Output the (X, Y) coordinate of the center of the cell containing the given text.  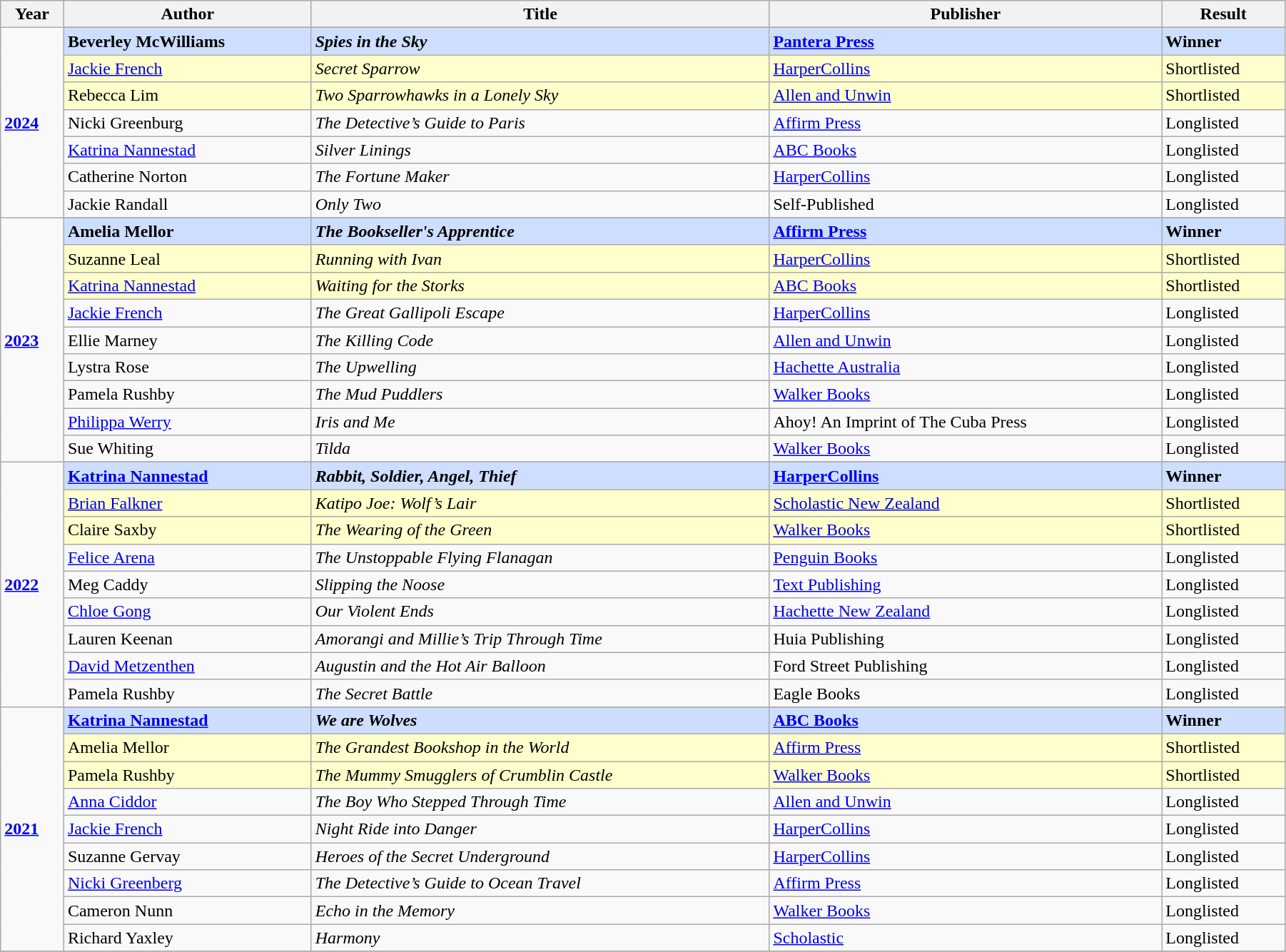
The Boy Who Stepped Through Time (540, 802)
Lauren Keenan (187, 639)
Result (1223, 14)
Text Publishing (966, 584)
Scholastic New Zealand (966, 503)
The Upwelling (540, 368)
Self-Published (966, 204)
The Mud Puddlers (540, 395)
Night Ride into Danger (540, 829)
Nicki Greenberg (187, 883)
Catherine Norton (187, 177)
Ahoy! An Imprint of The Cuba Press (966, 422)
Waiting for the Storks (540, 285)
Ford Street Publishing (966, 666)
Katipo Joe: Wolf’s Lair (540, 503)
The Grandest Bookshop in the World (540, 747)
Running with Ivan (540, 258)
Brian Falkner (187, 503)
The Detective’s Guide to Paris (540, 123)
Augustin and the Hot Air Balloon (540, 666)
Beverley McWilliams (187, 41)
Title (540, 14)
Suzanne Leal (187, 258)
The Mummy Smugglers of Crumblin Castle (540, 774)
Publisher (966, 14)
Suzanne Gervay (187, 856)
Author (187, 14)
Rabbit, Soldier, Angel, Thief (540, 476)
Year (33, 14)
Scholastic (966, 938)
Tilda (540, 449)
Slipping the Noose (540, 584)
Amorangi and Millie’s Trip Through Time (540, 639)
2021 (33, 829)
Cameron Nunn (187, 911)
Nicki Greenburg (187, 123)
We are Wolves (540, 720)
Philippa Werry (187, 422)
Felice Arena (187, 557)
The Secret Battle (540, 693)
Sue Whiting (187, 449)
Secret Sparrow (540, 69)
Jackie Randall (187, 204)
David Metzenthen (187, 666)
Eagle Books (966, 693)
The Unstoppable Flying Flanagan (540, 557)
Claire Saxby (187, 530)
Echo in the Memory (540, 911)
Heroes of the Secret Underground (540, 856)
Iris and Me (540, 422)
Anna Ciddor (187, 802)
The Great Gallipoli Escape (540, 313)
Chloe Gong (187, 612)
Rebecca Lim (187, 96)
Two Sparrowhawks in a Lonely Sky (540, 96)
The Wearing of the Green (540, 530)
Harmony (540, 938)
The Bookseller's Apprentice (540, 231)
Lystra Rose (187, 368)
Spies in the Sky (540, 41)
2023 (33, 340)
2022 (33, 585)
The Killing Code (540, 340)
The Fortune Maker (540, 177)
Richard Yaxley (187, 938)
Our Violent Ends (540, 612)
2024 (33, 123)
The Detective’s Guide to Ocean Travel (540, 883)
Hachette Australia (966, 368)
Only Two (540, 204)
Penguin Books (966, 557)
Ellie Marney (187, 340)
Meg Caddy (187, 584)
Pantera Press (966, 41)
Huia Publishing (966, 639)
Silver Linings (540, 150)
Hachette New Zealand (966, 612)
